Return the (x, y) coordinate for the center point of the cell that contains the specified text.  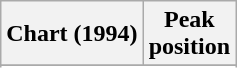
Chart (1994) (72, 34)
Peakposition (189, 34)
